For the text-containing cell, return its midpoint in (x, y) coordinate format. 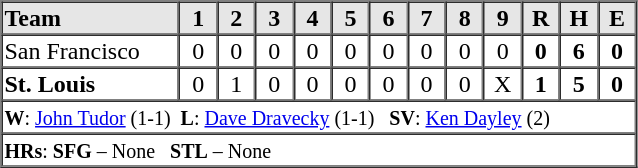
R (541, 18)
X (503, 84)
7 (427, 18)
3 (274, 18)
St. Louis (91, 84)
Team (91, 18)
H (579, 18)
San Francisco (91, 50)
2 (236, 18)
8 (465, 18)
E (617, 18)
9 (503, 18)
W: John Tudor (1-1) L: Dave Dravecky (1-1) SV: Ken Dayley (2) (319, 116)
HRs: SFG – None STL – None (319, 150)
4 (312, 18)
